Provide the [X, Y] coordinate of the cell's center where the given text is located.  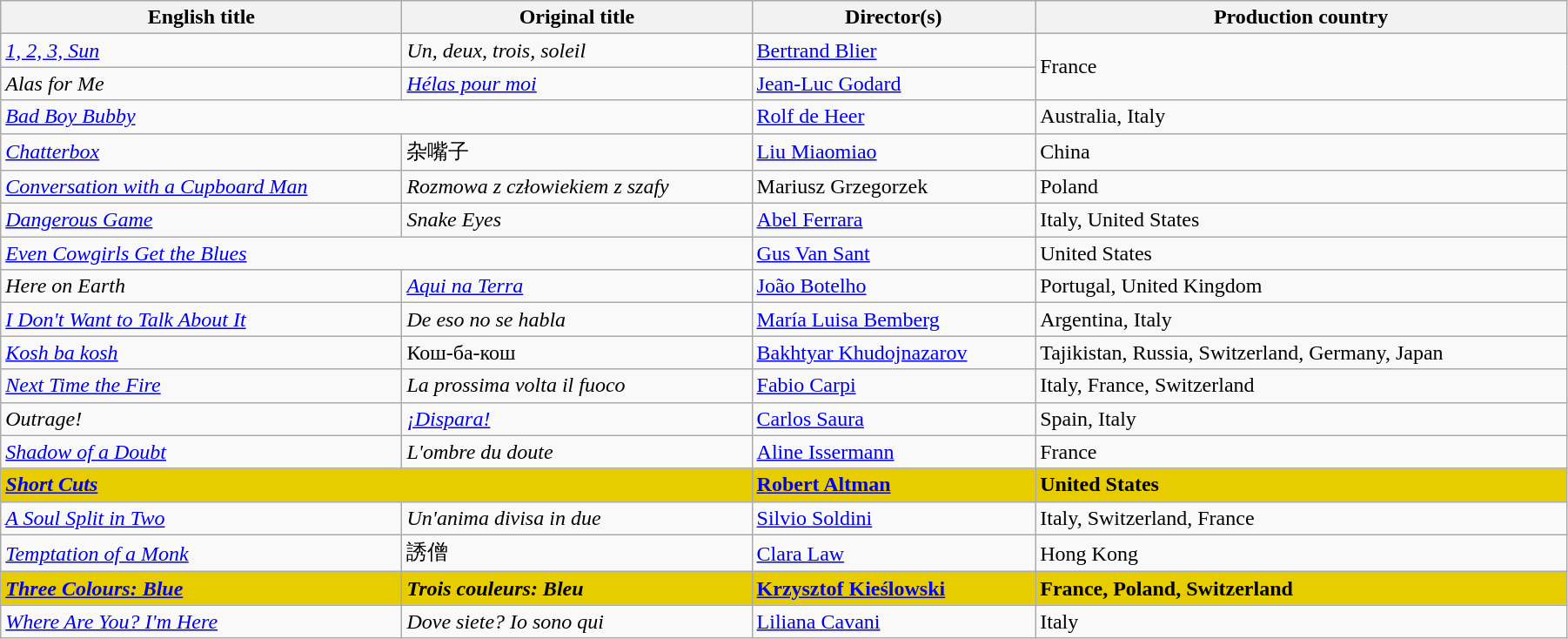
Hong Kong [1302, 554]
Jean-Luc Godard [894, 84]
Aqui na Terra [577, 286]
João Botelho [894, 286]
Chatterbox [202, 151]
Where Are You? I'm Here [202, 622]
A Soul Split in Two [202, 518]
Silvio Soldini [894, 518]
Conversation with a Cupboard Man [202, 187]
Australia, Italy [1302, 117]
Italy, Switzerland, France [1302, 518]
María Luisa Bemberg [894, 319]
I Don't Want to Talk About It [202, 319]
L'ombre du doute [577, 452]
Un'anima divisa in due [577, 518]
Aline Issermann [894, 452]
Poland [1302, 187]
Gus Van Sant [894, 253]
Bad Boy Bubby [376, 117]
Dangerous Game [202, 220]
Italy, France, Switzerland [1302, 386]
Abel Ferrara [894, 220]
Trois couleurs: Bleu [577, 589]
Original title [577, 17]
Short Cuts [376, 485]
1, 2, 3, Sun [202, 50]
Un, deux, trois, soleil [577, 50]
Robert Altman [894, 485]
Кош-ба-кош [577, 353]
Snake Eyes [577, 220]
Here on Earth [202, 286]
Krzysztof Kieślowski [894, 589]
English title [202, 17]
Bertrand Blier [894, 50]
Kosh ba kosh [202, 353]
Alas for Me [202, 84]
Carlos Saura [894, 419]
Outrage! [202, 419]
Rolf de Heer [894, 117]
China [1302, 151]
Mariusz Grzegorzek [894, 187]
¡Dispara! [577, 419]
Shadow of a Doubt [202, 452]
Temptation of a Monk [202, 554]
Bakhtyar Khudojnazarov [894, 353]
Liliana Cavani [894, 622]
Spain, Italy [1302, 419]
誘僧 [577, 554]
Clara Law [894, 554]
Portugal, United Kingdom [1302, 286]
Italy, United States [1302, 220]
Three Colours: Blue [202, 589]
De eso no se habla [577, 319]
杂嘴子 [577, 151]
Next Time the Fire [202, 386]
Hélas pour moi [577, 84]
Even Cowgirls Get the Blues [376, 253]
Production country [1302, 17]
Italy [1302, 622]
Dove siete? Io sono qui [577, 622]
Rozmowa z człowiekiem z szafy [577, 187]
La prossima volta il fuoco [577, 386]
Tajikistan, Russia, Switzerland, Germany, Japan [1302, 353]
France, Poland, Switzerland [1302, 589]
Fabio Carpi [894, 386]
Director(s) [894, 17]
Argentina, Italy [1302, 319]
Liu Miaomiao [894, 151]
